Provide the [x, y] coordinate of the cell's center where the given text is located.  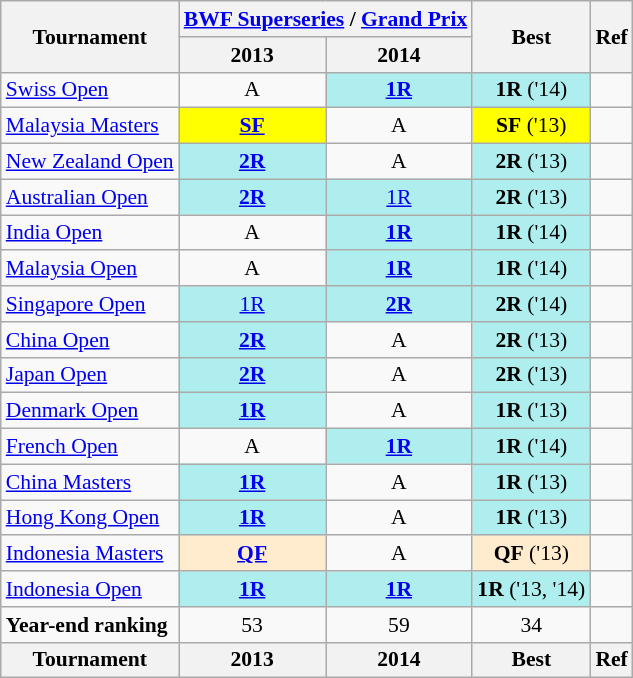
Hong Kong Open [90, 518]
French Open [90, 447]
SF ('13) [531, 126]
1R ('13, '14) [531, 589]
SF [252, 126]
34 [531, 625]
BWF Superseries / Grand Prix [326, 19]
Indonesia Masters [90, 554]
QF [252, 554]
Singapore Open [90, 304]
Indonesia Open [90, 589]
59 [400, 625]
New Zealand Open [90, 162]
China Masters [90, 482]
India Open [90, 233]
QF ('13) [531, 554]
Malaysia Open [90, 269]
Malaysia Masters [90, 126]
Denmark Open [90, 411]
Australian Open [90, 197]
Japan Open [90, 375]
China Open [90, 340]
Year-end ranking [90, 625]
Swiss Open [90, 90]
2R ('14) [531, 304]
53 [252, 625]
